Detect which cell encompasses the target text, then output its [X, Y] center coordinate. 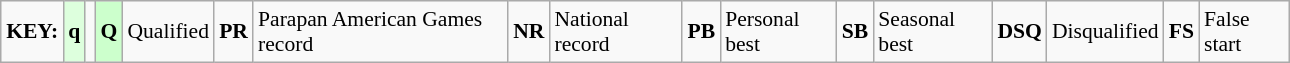
Qualified [168, 32]
q [74, 32]
Parapan American Games record [380, 32]
Seasonal best [932, 32]
Q [108, 32]
SB [856, 32]
PR [234, 32]
Disqualified [1106, 32]
Personal best [778, 32]
NR [528, 32]
FS [1182, 32]
DSQ [1020, 32]
PB [701, 32]
National record [616, 32]
KEY: [32, 32]
False start [1244, 32]
